Find where the given text appears and provide that cell's center as [x, y] coordinate. 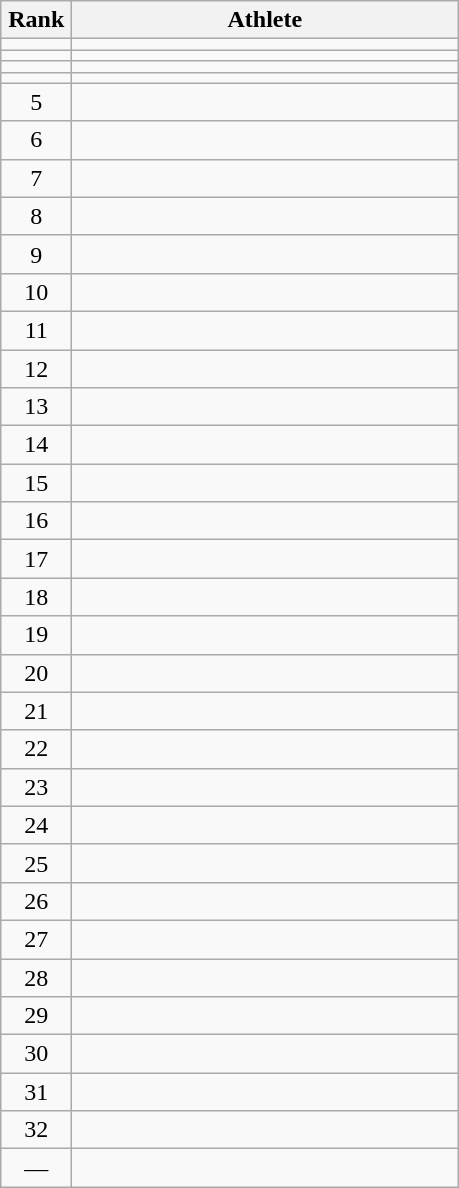
15 [36, 483]
— [36, 1168]
21 [36, 711]
5 [36, 102]
24 [36, 825]
18 [36, 597]
8 [36, 216]
19 [36, 635]
30 [36, 1054]
6 [36, 140]
22 [36, 749]
11 [36, 330]
29 [36, 1016]
Rank [36, 20]
10 [36, 292]
17 [36, 559]
31 [36, 1092]
28 [36, 977]
9 [36, 254]
26 [36, 901]
32 [36, 1130]
25 [36, 863]
14 [36, 445]
12 [36, 369]
23 [36, 787]
27 [36, 939]
7 [36, 178]
Athlete [265, 20]
13 [36, 407]
16 [36, 521]
20 [36, 673]
